For the text-containing cell, return its midpoint in [X, Y] coordinate format. 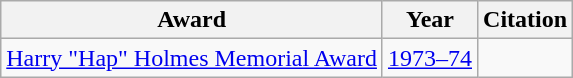
1973–74 [430, 58]
Citation [526, 20]
Award [192, 20]
Year [430, 20]
Harry "Hap" Holmes Memorial Award [192, 58]
